Detect which cell encompasses the target text, then output its (X, Y) center coordinate. 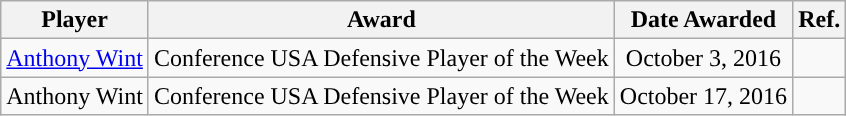
Date Awarded (703, 20)
Player (75, 20)
October 3, 2016 (703, 58)
October 17, 2016 (703, 96)
Ref. (820, 20)
Award (381, 20)
